Return the [X, Y] coordinate for the center point of the cell that contains the specified text.  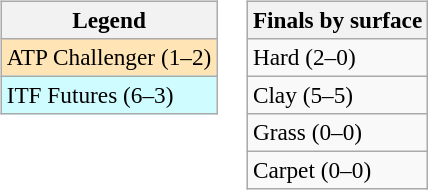
Carpet (0–0) [337, 171]
Clay (5–5) [337, 95]
Hard (2–0) [337, 57]
ITF Futures (6–3) [108, 95]
ATP Challenger (1–2) [108, 57]
Finals by surface [337, 20]
Grass (0–0) [337, 133]
Legend [108, 20]
